Identify which cell holds the provided text, then report its (x, y) central coordinate. 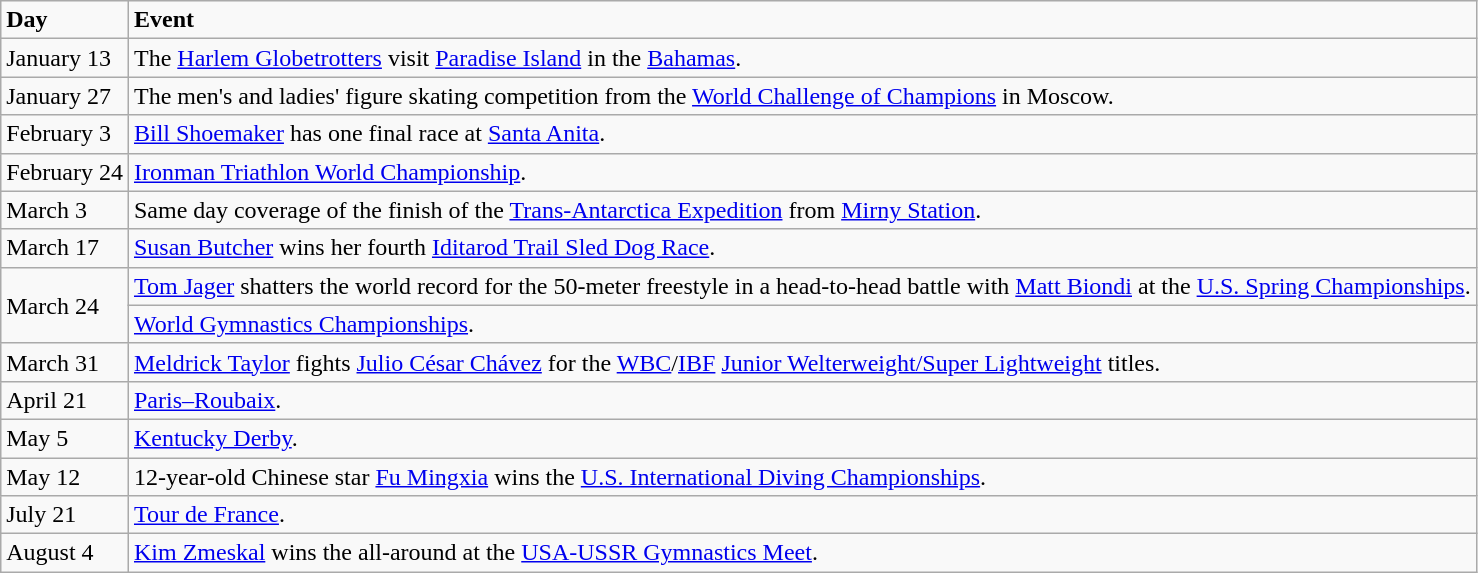
May 12 (65, 477)
January 13 (65, 58)
Day (65, 20)
Kentucky Derby. (802, 438)
Tour de France. (802, 515)
July 21 (65, 515)
Susan Butcher wins her fourth Iditarod Trail Sled Dog Race. (802, 248)
May 5 (65, 438)
Kim Zmeskal wins the all-around at the USA-USSR Gymnastics Meet. (802, 553)
March 24 (65, 305)
March 31 (65, 362)
August 4 (65, 553)
Meldrick Taylor fights Julio César Chávez for the WBC/IBF Junior Welterweight/Super Lightweight titles. (802, 362)
April 21 (65, 400)
Bill Shoemaker has one final race at Santa Anita. (802, 134)
Same day coverage of the finish of the Trans-Antarctica Expedition from Mirny Station. (802, 210)
January 27 (65, 96)
March 17 (65, 248)
World Gymnastics Championships. (802, 324)
Ironman Triathlon World Championship. (802, 172)
12-year-old Chinese star Fu Mingxia wins the U.S. International Diving Championships. (802, 477)
The men's and ladies' figure skating competition from the World Challenge of Champions in Moscow. (802, 96)
February 3 (65, 134)
February 24 (65, 172)
Event (802, 20)
The Harlem Globetrotters visit Paradise Island in the Bahamas. (802, 58)
Tom Jager shatters the world record for the 50-meter freestyle in a head-to-head battle with Matt Biondi at the U.S. Spring Championships. (802, 286)
Paris–Roubaix. (802, 400)
March 3 (65, 210)
